Output the (X, Y) coordinate of the center of the cell containing the given text.  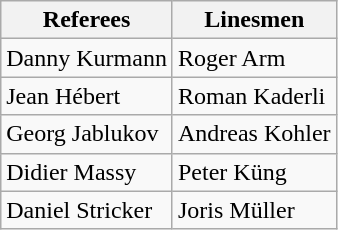
Jean Hébert (87, 96)
Danny Kurmann (87, 58)
Peter Küng (254, 172)
Daniel Stricker (87, 210)
Roger Arm (254, 58)
Linesmen (254, 20)
Didier Massy (87, 172)
Georg Jablukov (87, 134)
Roman Kaderli (254, 96)
Joris Müller (254, 210)
Referees (87, 20)
Andreas Kohler (254, 134)
